Output the (X, Y) coordinate of the center of the cell containing the given text.  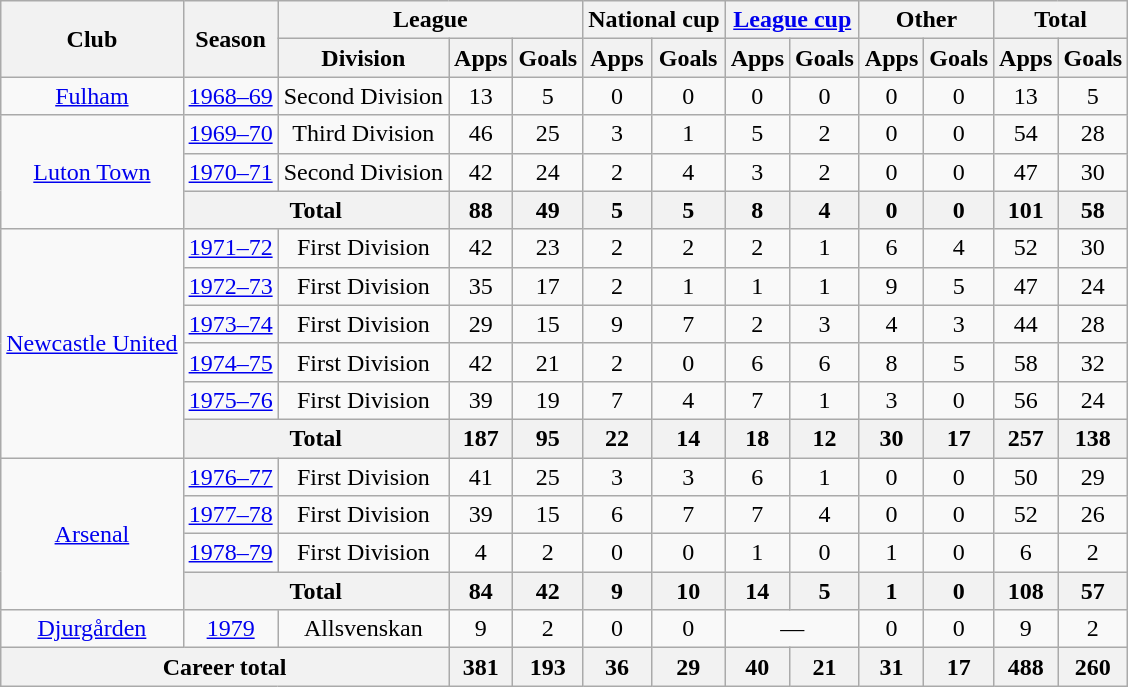
National cup (654, 20)
32 (1093, 362)
40 (757, 667)
Division (363, 58)
23 (548, 248)
41 (481, 477)
1972–73 (230, 286)
1970–71 (230, 172)
84 (481, 591)
Allsvenskan (363, 629)
488 (1026, 667)
101 (1026, 210)
260 (1093, 667)
Newcastle United (92, 343)
10 (688, 591)
138 (1093, 438)
56 (1026, 400)
88 (481, 210)
Third Division (363, 134)
Luton Town (92, 172)
1969–70 (230, 134)
36 (617, 667)
Djurgården (92, 629)
44 (1026, 324)
26 (1093, 515)
19 (548, 400)
257 (1026, 438)
95 (548, 438)
1977–78 (230, 515)
50 (1026, 477)
1973–74 (230, 324)
Season (230, 39)
1975–76 (230, 400)
League (430, 20)
49 (548, 210)
1971–72 (230, 248)
1976–77 (230, 477)
18 (757, 438)
57 (1093, 591)
1974–75 (230, 362)
Other (926, 20)
46 (481, 134)
— (792, 629)
Club (92, 39)
1979 (230, 629)
31 (891, 667)
League cup (792, 20)
Career total (225, 667)
Fulham (92, 96)
12 (825, 438)
22 (617, 438)
Arsenal (92, 534)
54 (1026, 134)
35 (481, 286)
1978–79 (230, 553)
187 (481, 438)
193 (548, 667)
1968–69 (230, 96)
108 (1026, 591)
381 (481, 667)
